Capture the cell that displays the provided text and extract its [X, Y] central coordinate. 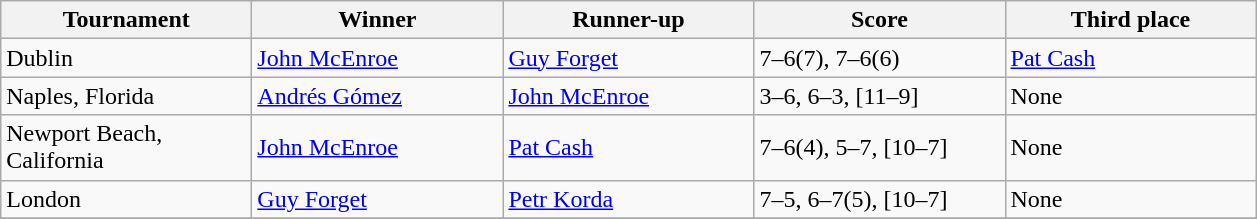
7–5, 6–7(5), [10–7] [880, 199]
Winner [378, 20]
Petr Korda [628, 199]
7–6(7), 7–6(6) [880, 58]
Tournament [126, 20]
Naples, Florida [126, 96]
3–6, 6–3, [11–9] [880, 96]
Dublin [126, 58]
7–6(4), 5–7, [10–7] [880, 148]
Runner-up [628, 20]
London [126, 199]
Score [880, 20]
Andrés Gómez [378, 96]
Third place [1130, 20]
Newport Beach, California [126, 148]
